Scan for the cell matching the given text and deliver its [x, y] coordinate at center. 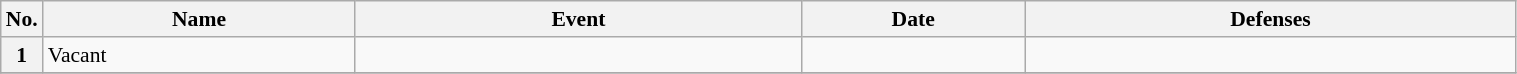
Name [200, 19]
Vacant [200, 55]
Event [578, 19]
No. [22, 19]
1 [22, 55]
Date [912, 19]
Defenses [1270, 19]
